From the cell containing the given text, extract its center point as [x, y] coordinate. 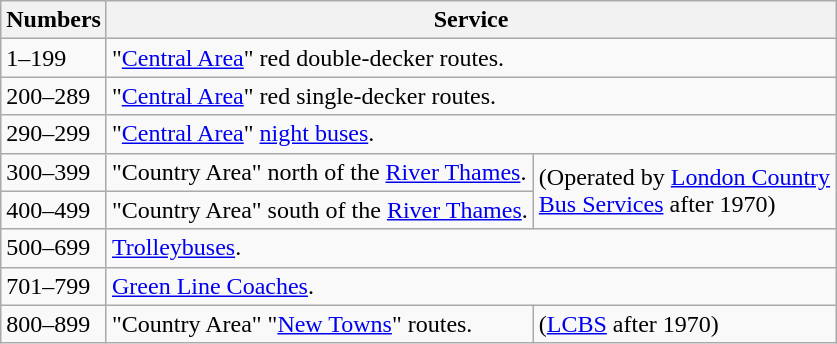
Numbers [54, 20]
300–399 [54, 172]
"Country Area" south of the River Thames. [320, 210]
Trolleybuses. [470, 248]
"Central Area" night buses. [470, 134]
(LCBS after 1970) [684, 324]
(Operated by London CountryBus Services after 1970) [684, 191]
800–899 [54, 324]
1–199 [54, 58]
"Central Area" red single-decker routes. [470, 96]
500–699 [54, 248]
701–799 [54, 286]
Service [470, 20]
"Central Area" red double-decker routes. [470, 58]
"Country Area" "New Towns" routes. [320, 324]
"Country Area" north of the River Thames. [320, 172]
Green Line Coaches. [470, 286]
400–499 [54, 210]
200–289 [54, 96]
290–299 [54, 134]
